For the text-containing cell, return its midpoint in (x, y) coordinate format. 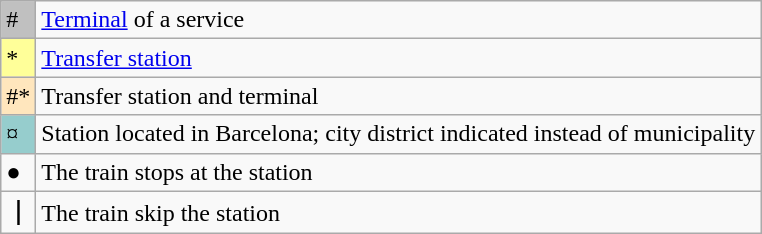
* (18, 58)
#* (18, 96)
Transfer station and terminal (398, 96)
Transfer station (398, 58)
The train stops at the station (398, 172)
¤ (18, 134)
｜ (18, 212)
● (18, 172)
Terminal of a service (398, 20)
The train skip the station (398, 212)
Station located in Barcelona; city district indicated instead of municipality (398, 134)
# (18, 20)
